Locate the cell with the specified text and output its (X, Y) center coordinate. 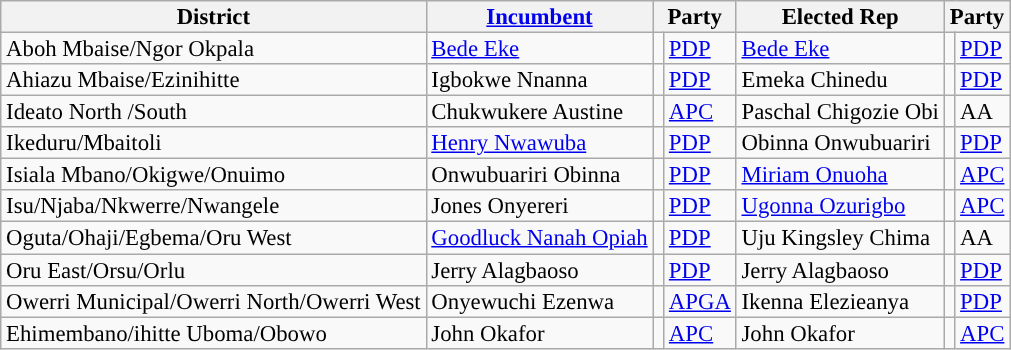
Oru East/Orsu/Orlu (214, 270)
Henry Nwawuba (540, 143)
Onyewuchi Ezenwa (540, 301)
Uju Kingsley Chima (840, 238)
Igbokwe Nnanna (540, 80)
Isiala Mbano/Okigwe/Onuimo (214, 175)
Ideato North /South (214, 112)
Oguta/Ohaji/Egbema/Oru West (214, 238)
Paschal Chigozie Obi (840, 112)
Elected Rep (840, 17)
District (214, 17)
Aboh Mbaise/Ngor Okpala (214, 49)
Jones Onyereri (540, 206)
APGA (700, 301)
Ehimembano/ihitte Uboma/Obowo (214, 333)
Owerri Municipal/Owerri North/Owerri West (214, 301)
Ugonna Ozurigbo (840, 206)
Obinna Onwubuariri (840, 143)
Emeka Chinedu (840, 80)
Isu/Njaba/Nkwerre/Nwangele (214, 206)
Ikenna Elezieanya (840, 301)
Incumbent (540, 17)
Ikeduru/Mbaitoli (214, 143)
Onwubuariri Obinna (540, 175)
Chukwukere Austine (540, 112)
Goodluck Nanah Opiah (540, 238)
Ahiazu Mbaise/Ezinihitte (214, 80)
Miriam Onuoha (840, 175)
